For the text-containing cell, return its midpoint in (X, Y) coordinate format. 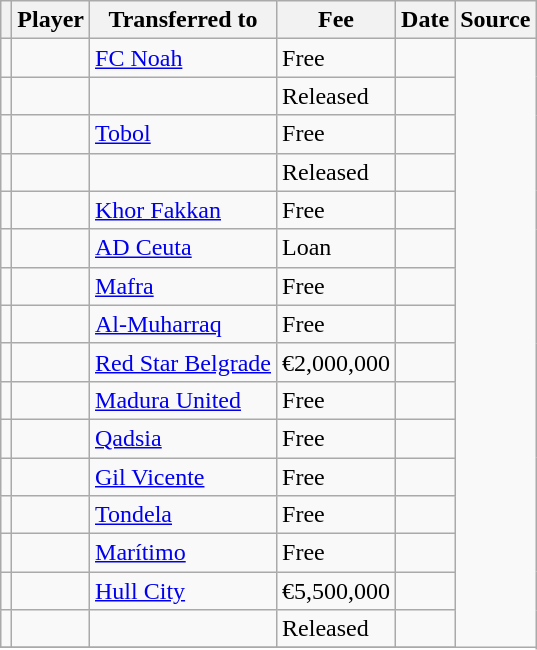
Tondela (184, 515)
Transferred to (184, 20)
Player (51, 20)
Madura United (184, 400)
Gil Vicente (184, 477)
Marítimo (184, 553)
Date (426, 20)
Loan (336, 248)
Source (496, 20)
€2,000,000 (336, 362)
€5,500,000 (336, 591)
Mafra (184, 286)
AD Ceuta (184, 248)
FC Noah (184, 58)
Red Star Belgrade (184, 362)
Tobol (184, 134)
Hull City (184, 591)
Al-Muharraq (184, 324)
Khor Fakkan (184, 210)
Qadsia (184, 438)
Fee (336, 20)
